Return (X, Y) of the center of cell containing provided text 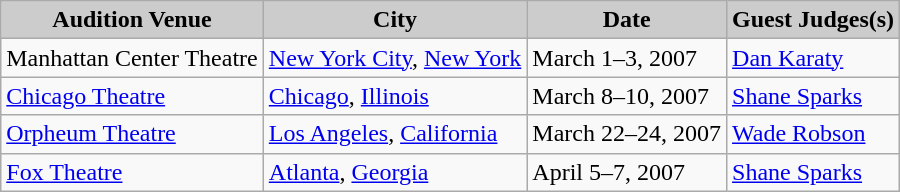
Dan Karaty (814, 58)
Date (627, 20)
March 8–10, 2007 (627, 96)
Chicago Theatre (132, 96)
Chicago, Illinois (395, 96)
March 1–3, 2007 (627, 58)
Orpheum Theatre (132, 134)
March 22–24, 2007 (627, 134)
Los Angeles, California (395, 134)
Guest Judges(s) (814, 20)
City (395, 20)
Audition Venue (132, 20)
Wade Robson (814, 134)
Manhattan Center Theatre (132, 58)
April 5–7, 2007 (627, 172)
Atlanta, Georgia (395, 172)
Fox Theatre (132, 172)
New York City, New York (395, 58)
